Pinpoint the cell where the given text exists, returning its (X, Y) midpoint coordinate. 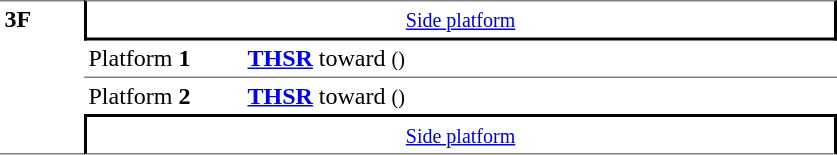
3F (42, 77)
Platform 1 (164, 59)
Platform 2 (164, 96)
